Pinpoint the cell where the given text exists, returning its [X, Y] midpoint coordinate. 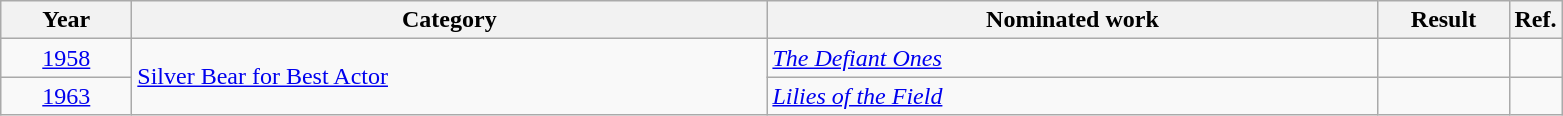
Result [1444, 20]
Ref. [1536, 20]
1963 [66, 96]
1958 [66, 58]
Lilies of the Field [1072, 96]
The Defiant Ones [1072, 58]
Category [450, 20]
Year [66, 20]
Nominated work [1072, 20]
Silver Bear for Best Actor [450, 77]
